Search for the cell housing the specified text and yield its (X, Y) center coordinate. 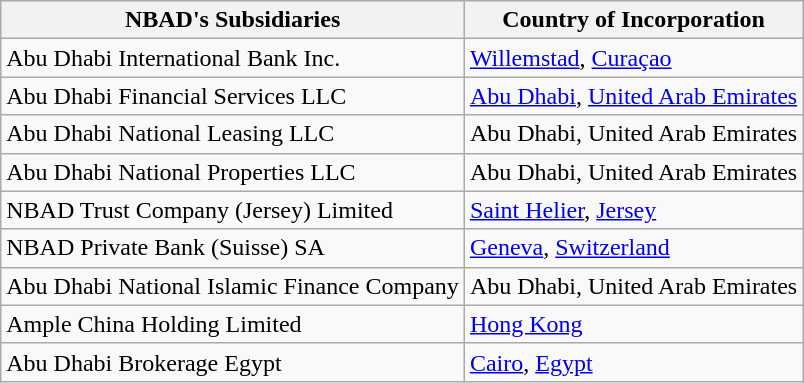
Abu Dhabi International Bank Inc. (233, 58)
Country of Incorporation (633, 20)
Abu Dhabi National Properties LLC (233, 172)
Ample China Holding Limited (233, 324)
Abu Dhabi National Islamic Finance Company (233, 286)
Abu Dhabi National Leasing LLC (233, 134)
NBAD Private Bank (Suisse) SA (233, 248)
NBAD Trust Company (Jersey) Limited (233, 210)
NBAD's Subsidiaries (233, 20)
Willemstad, Curaçao (633, 58)
Abu Dhabi Brokerage Egypt (233, 362)
Hong Kong (633, 324)
Geneva, Switzerland (633, 248)
Abu Dhabi Financial Services LLC (233, 96)
Saint Helier, Jersey (633, 210)
Cairo, Egypt (633, 362)
